Find where the given text appears and provide that cell's center as (X, Y) coordinate. 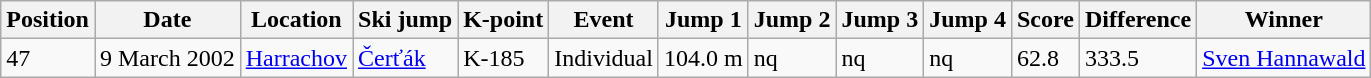
Score (1045, 20)
Čerťák (406, 58)
Date (167, 20)
Winner (1284, 20)
47 (48, 58)
Location (296, 20)
Position (48, 20)
Event (604, 20)
Harrachov (296, 58)
Jump 4 (968, 20)
333.5 (1138, 58)
K-185 (504, 58)
9 March 2002 (167, 58)
Jump 3 (880, 20)
Ski jump (406, 20)
Difference (1138, 20)
Jump 1 (703, 20)
Individual (604, 58)
Jump 2 (792, 20)
104.0 m (703, 58)
62.8 (1045, 58)
Sven Hannawald (1284, 58)
K-point (504, 20)
